Provide the [X, Y] coordinate of the cell's center where the given text is located.  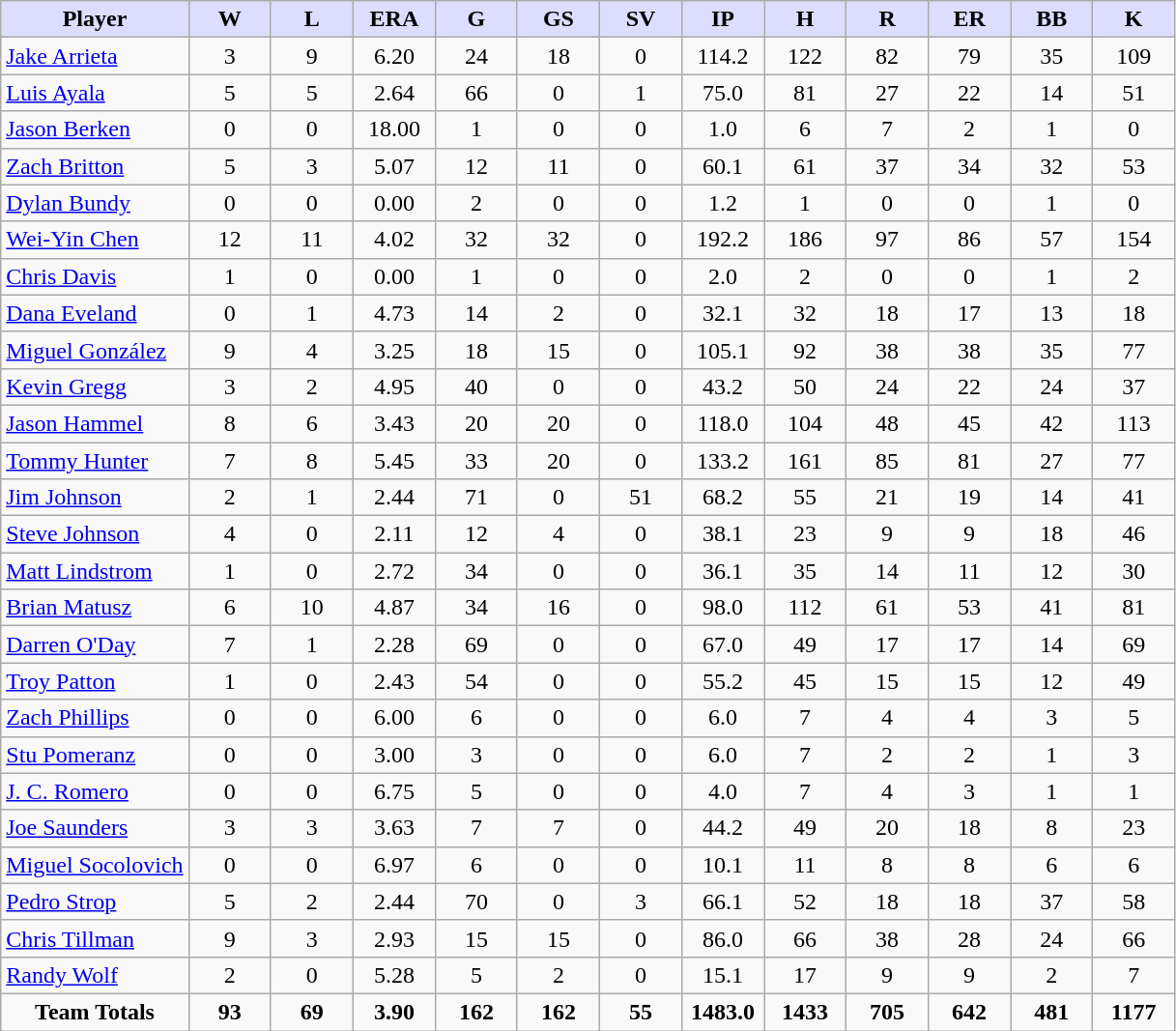
18.00 [394, 129]
Randy Wolf [95, 975]
Joe Saunders [95, 828]
1177 [1134, 1012]
Team Totals [95, 1012]
93 [230, 1012]
Brian Matusz [95, 608]
186 [806, 240]
66.1 [723, 902]
2.43 [394, 681]
46 [1134, 534]
154 [1134, 240]
K [1134, 19]
1.2 [723, 203]
15.1 [723, 975]
GS [559, 19]
2.28 [394, 644]
86.0 [723, 938]
79 [970, 56]
3.25 [394, 350]
109 [1134, 56]
54 [475, 681]
19 [970, 498]
L [311, 19]
36.1 [723, 571]
67.0 [723, 644]
Chris Tillman [95, 938]
6.20 [394, 56]
68.2 [723, 498]
105.1 [723, 350]
6.75 [394, 791]
Wei-Yin Chen [95, 240]
38.1 [723, 534]
H [806, 19]
2.64 [394, 93]
481 [1051, 1012]
44.2 [723, 828]
705 [887, 1012]
Tommy Hunter [95, 461]
40 [475, 387]
2.11 [394, 534]
Luis Ayala [95, 93]
4.87 [394, 608]
642 [970, 1012]
97 [887, 240]
32.1 [723, 313]
Jake Arrieta [95, 56]
60.1 [723, 166]
Chris Davis [95, 276]
1433 [806, 1012]
98.0 [723, 608]
33 [475, 461]
85 [887, 461]
57 [1051, 240]
114.2 [723, 56]
BB [1051, 19]
113 [1134, 423]
Jason Hammel [95, 423]
6.97 [394, 865]
IP [723, 19]
112 [806, 608]
Steve Johnson [95, 534]
4.95 [394, 387]
J. C. Romero [95, 791]
82 [887, 56]
Dana Eveland [95, 313]
Jim Johnson [95, 498]
1.0 [723, 129]
Zach Phillips [95, 718]
2.93 [394, 938]
3.63 [394, 828]
16 [559, 608]
6.00 [394, 718]
42 [1051, 423]
2.0 [723, 276]
21 [887, 498]
3.43 [394, 423]
Pedro Strop [95, 902]
SV [640, 19]
10 [311, 608]
52 [806, 902]
104 [806, 423]
ERA [394, 19]
70 [475, 902]
28 [970, 938]
G [475, 19]
48 [887, 423]
92 [806, 350]
75.0 [723, 93]
50 [806, 387]
Dylan Bundy [95, 203]
Zach Britton [95, 166]
R [887, 19]
Miguel González [95, 350]
1483.0 [723, 1012]
Troy Patton [95, 681]
192.2 [723, 240]
55.2 [723, 681]
4.0 [723, 791]
161 [806, 461]
Player [95, 19]
122 [806, 56]
3.90 [394, 1012]
118.0 [723, 423]
133.2 [723, 461]
Kevin Gregg [95, 387]
30 [1134, 571]
Darren O'Day [95, 644]
3.00 [394, 755]
10.1 [723, 865]
Stu Pomeranz [95, 755]
W [230, 19]
Jason Berken [95, 129]
71 [475, 498]
4.02 [394, 240]
5.45 [394, 461]
Miguel Socolovich [95, 865]
4.73 [394, 313]
5.07 [394, 166]
86 [970, 240]
43.2 [723, 387]
ER [970, 19]
2.72 [394, 571]
13 [1051, 313]
Matt Lindstrom [95, 571]
58 [1134, 902]
5.28 [394, 975]
